Provide the (X, Y) coordinate of the cell's center where the given text is located.  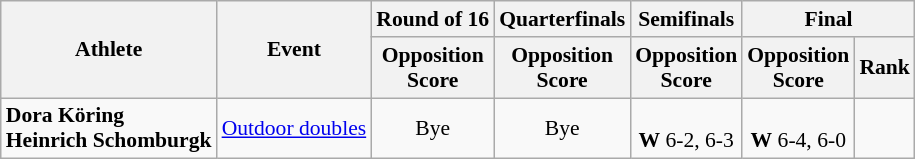
Outdoor doubles (294, 128)
W 6-2, 6-3 (686, 128)
Athlete (109, 50)
W 6-4, 6-0 (798, 128)
Round of 16 (432, 19)
Final (828, 19)
Event (294, 50)
Quarterfinals (562, 19)
Semifinals (686, 19)
Rank (884, 68)
Dora Köring Heinrich Schomburgk (109, 128)
